Return (X, Y) of the center of cell containing provided text 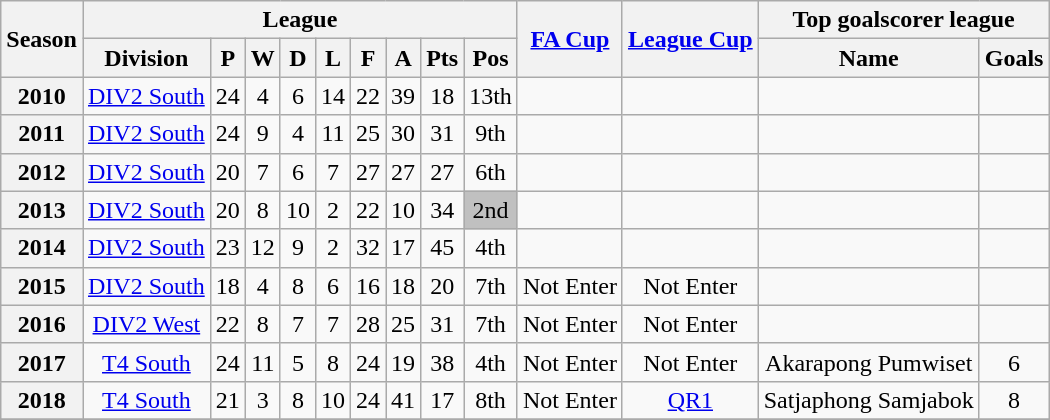
Name (868, 58)
2010 (42, 96)
League Cup (690, 39)
38 (442, 362)
Top goalscorer league (904, 20)
Season (42, 39)
League (300, 20)
D (298, 58)
2014 (42, 248)
16 (368, 286)
QR1 (690, 400)
2011 (42, 134)
41 (404, 400)
DIV2 West (146, 324)
2016 (42, 324)
2017 (42, 362)
9th (491, 134)
34 (442, 210)
8th (491, 400)
2nd (491, 210)
12 (262, 248)
Goals (1014, 58)
W (262, 58)
FA Cup (570, 39)
21 (228, 400)
14 (332, 96)
3 (262, 400)
A (404, 58)
2012 (42, 172)
Pts (442, 58)
L (332, 58)
39 (404, 96)
23 (228, 248)
Pos (491, 58)
2018 (42, 400)
P (228, 58)
6th (491, 172)
Satjaphong Samjabok (868, 400)
45 (442, 248)
13th (491, 96)
30 (404, 134)
28 (368, 324)
F (368, 58)
5 (298, 362)
Akarapong Pumwiset (868, 362)
Division (146, 58)
32 (368, 248)
2013 (42, 210)
2015 (42, 286)
19 (404, 362)
